Extract the [x, y] coordinate from the center of the cell holding the provided text.  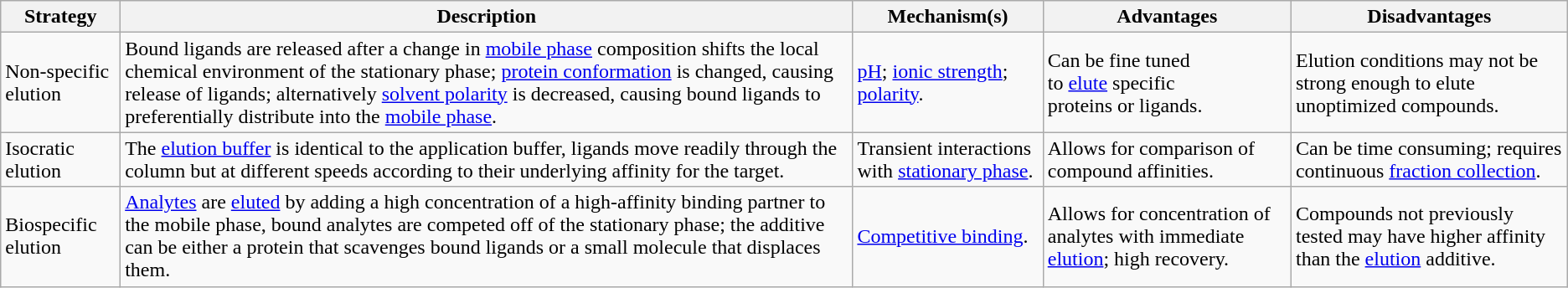
Allows for comparison of compound affinities. [1167, 159]
pH; ionic strength; polarity. [948, 82]
Mechanism(s) [948, 17]
Non-specific elution [60, 82]
Strategy [60, 17]
Isocratic elution [60, 159]
Allows for concentration of analytes with immediate elution; high recovery. [1167, 236]
Description [487, 17]
Biospecific elution [60, 236]
Disadvantages [1429, 17]
Elution conditions may not be strong enough to elute unoptimized compounds. [1429, 82]
Transient interactions with stationary phase. [948, 159]
Can be time consuming; requires continuous fraction collection. [1429, 159]
Can be fine tunedto elute specificproteins or ligands. [1167, 82]
Compounds not previously tested may have higher affinity than the elution additive. [1429, 236]
Advantages [1167, 17]
Competitive binding. [948, 236]
